Determine the [X, Y] coordinate at the center of the cell enclosing the given text.  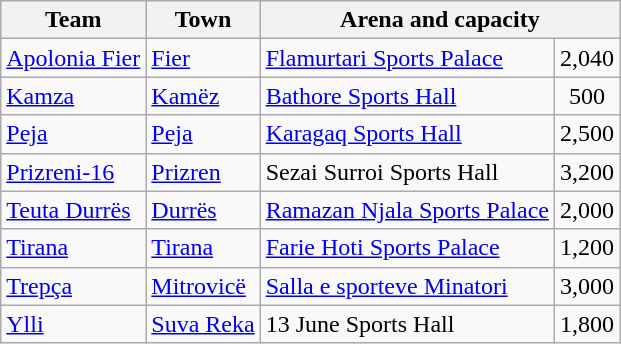
2,040 [586, 58]
Prizreni-16 [74, 172]
Salla e sporteve Minatori [407, 286]
Sezai Surroi Sports Hall [407, 172]
Bathore Sports Hall [407, 96]
1,800 [586, 324]
Flamurtari Sports Palace [407, 58]
2,500 [586, 134]
Ramazan Njala Sports Palace [407, 210]
Kamëz [203, 96]
Teuta Durrës [74, 210]
3,200 [586, 172]
Prizren [203, 172]
2,000 [586, 210]
500 [586, 96]
Arena and capacity [440, 20]
Fier [203, 58]
Ylli [74, 324]
3,000 [586, 286]
Trepça [74, 286]
Suva Reka [203, 324]
Apolonia Fier [74, 58]
13 June Sports Hall [407, 324]
Kamza [74, 96]
Durrës [203, 210]
Farie Hoti Sports Palace [407, 248]
Team [74, 20]
Mitrovicë [203, 286]
Town [203, 20]
Karagaq Sports Hall [407, 134]
1,200 [586, 248]
